Extract the [x, y] coordinate from the center of the cell holding the provided text.  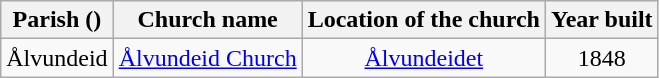
Ålvundeidet [424, 58]
Ålvundeid [57, 58]
Location of the church [424, 20]
1848 [602, 58]
Parish () [57, 20]
Ålvundeid Church [208, 58]
Church name [208, 20]
Year built [602, 20]
